From the cell containing the given text, extract its center point as [x, y] coordinate. 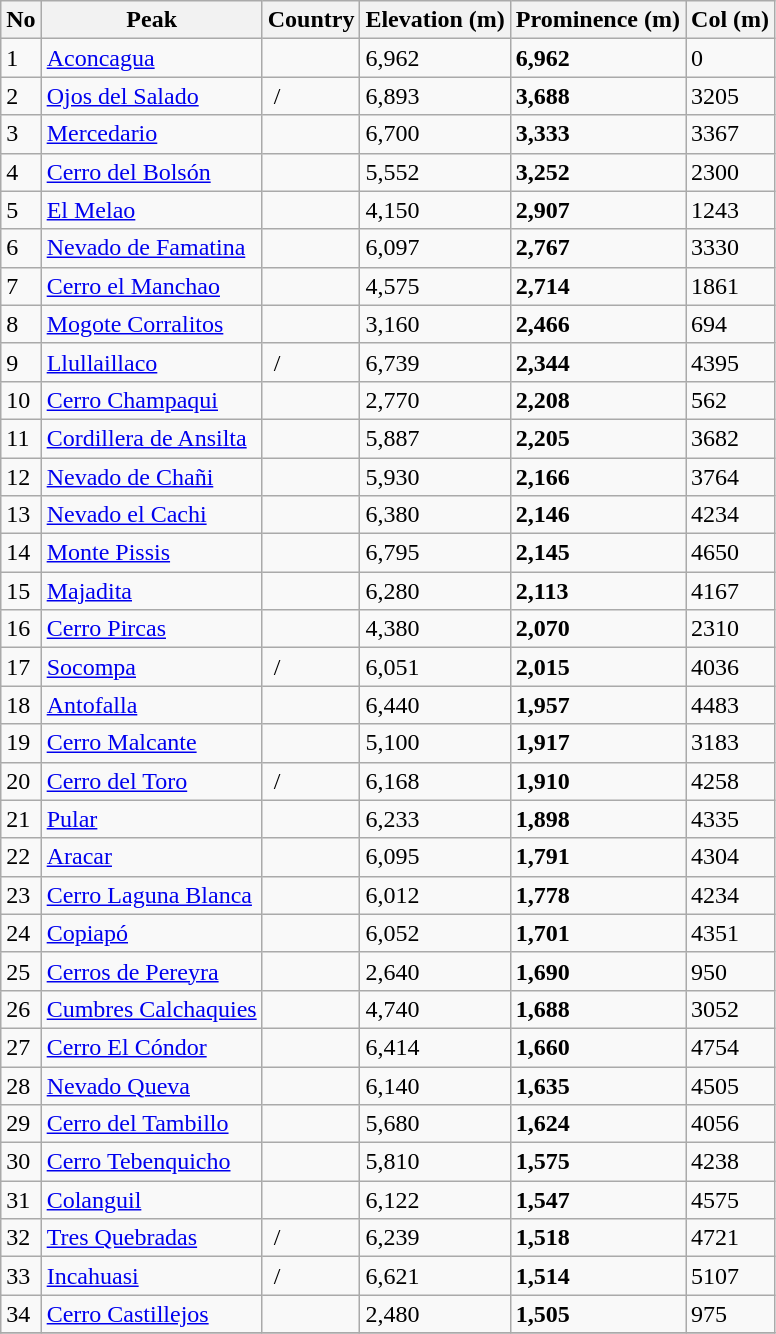
2,767 [598, 248]
1861 [730, 286]
6,168 [435, 781]
Cerro del Toro [152, 781]
6,012 [435, 895]
2 [21, 96]
Cerro Malcante [152, 743]
3764 [730, 477]
6,795 [435, 553]
Colanguil [152, 1200]
1,660 [598, 1047]
Col (m) [730, 20]
6 [21, 248]
1243 [730, 210]
El Melao [152, 210]
13 [21, 515]
6,700 [435, 134]
4483 [730, 705]
6,097 [435, 248]
4,575 [435, 286]
1 [21, 58]
20 [21, 781]
4167 [730, 591]
2,070 [598, 629]
16 [21, 629]
Cordillera de Ansilta [152, 438]
6,280 [435, 591]
1,898 [598, 819]
3330 [730, 248]
4,380 [435, 629]
4505 [730, 1085]
4304 [730, 857]
2,208 [598, 400]
5,100 [435, 743]
2,205 [598, 438]
Cerros de Pereyra [152, 971]
34 [21, 1314]
6,893 [435, 96]
2,907 [598, 210]
1,957 [598, 705]
Prominence (m) [598, 20]
2,640 [435, 971]
6,621 [435, 1276]
1,505 [598, 1314]
Antofalla [152, 705]
4754 [730, 1047]
6,051 [435, 667]
6,233 [435, 819]
Nevado de Famatina [152, 248]
3,252 [598, 172]
3052 [730, 1009]
Cerro Tebenquicho [152, 1162]
Cerro Laguna Blanca [152, 895]
6,140 [435, 1085]
4395 [730, 362]
1,701 [598, 933]
1,910 [598, 781]
4575 [730, 1200]
32 [21, 1238]
Incahuasi [152, 1276]
6,414 [435, 1047]
31 [21, 1200]
28 [21, 1085]
10 [21, 400]
5,810 [435, 1162]
21 [21, 819]
26 [21, 1009]
4721 [730, 1238]
Cerro del Bolsón [152, 172]
8 [21, 324]
Cerro el Manchao [152, 286]
Cerro del Tambillo [152, 1124]
3,688 [598, 96]
3367 [730, 134]
3682 [730, 438]
4056 [730, 1124]
23 [21, 895]
5,930 [435, 477]
22 [21, 857]
4335 [730, 819]
Peak [152, 20]
694 [730, 324]
Mogote Corralitos [152, 324]
Cerro Castillejos [152, 1314]
4036 [730, 667]
9 [21, 362]
562 [730, 400]
7 [21, 286]
1,547 [598, 1200]
4650 [730, 553]
6,440 [435, 705]
19 [21, 743]
Nevado Queva [152, 1085]
6,239 [435, 1238]
Mercedario [152, 134]
4,740 [435, 1009]
3183 [730, 743]
2,113 [598, 591]
5,552 [435, 172]
3205 [730, 96]
Llullaillaco [152, 362]
Socompa [152, 667]
Nevado el Cachi [152, 515]
2,480 [435, 1314]
950 [730, 971]
Monte Pissis [152, 553]
3 [21, 134]
2300 [730, 172]
2,015 [598, 667]
Elevation (m) [435, 20]
1,514 [598, 1276]
11 [21, 438]
Aconcagua [152, 58]
5 [21, 210]
18 [21, 705]
4,150 [435, 210]
3,333 [598, 134]
14 [21, 553]
2,146 [598, 515]
6,122 [435, 1200]
Pular [152, 819]
3,160 [435, 324]
Aracar [152, 857]
2,166 [598, 477]
1,635 [598, 1085]
4238 [730, 1162]
15 [21, 591]
1,690 [598, 971]
6,739 [435, 362]
Copiapó [152, 933]
Cumbres Calchaquies [152, 1009]
1,518 [598, 1238]
Cerro El Cóndor [152, 1047]
5,680 [435, 1124]
2,466 [598, 324]
30 [21, 1162]
2,770 [435, 400]
33 [21, 1276]
Country [311, 20]
1,624 [598, 1124]
4351 [730, 933]
Nevado de Chañi [152, 477]
12 [21, 477]
Cerro Champaqui [152, 400]
1,688 [598, 1009]
No [21, 20]
2310 [730, 629]
1,575 [598, 1162]
2,344 [598, 362]
6,052 [435, 933]
Ojos del Salado [152, 96]
Majadita [152, 591]
5107 [730, 1276]
6,380 [435, 515]
5,887 [435, 438]
25 [21, 971]
2,714 [598, 286]
0 [730, 58]
27 [21, 1047]
17 [21, 667]
2,145 [598, 553]
Tres Quebradas [152, 1238]
1,791 [598, 857]
24 [21, 933]
1,917 [598, 743]
29 [21, 1124]
4258 [730, 781]
4 [21, 172]
Cerro Pircas [152, 629]
1,778 [598, 895]
975 [730, 1314]
6,095 [435, 857]
